Capture the cell that displays the provided text and extract its (x, y) central coordinate. 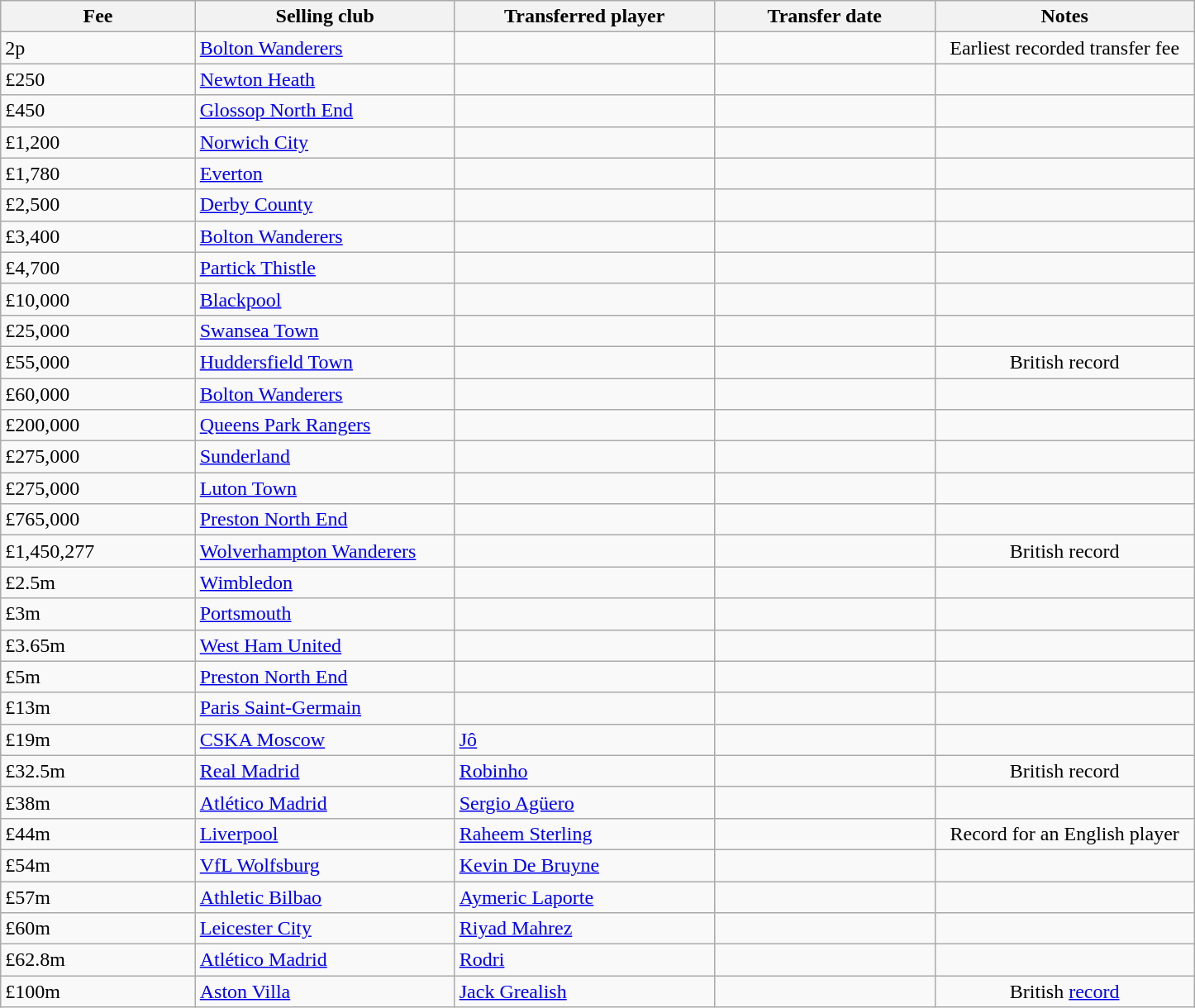
£19m (98, 739)
£1,200 (98, 142)
West Ham United (325, 645)
Sunderland (325, 457)
Robinho (584, 771)
£5m (98, 677)
Earliest recorded transfer fee (1064, 48)
£62.8m (98, 960)
Notes (1064, 17)
2p (98, 48)
Record for an English player (1064, 834)
£60,000 (98, 394)
£450 (98, 111)
Portsmouth (325, 614)
£10,000 (98, 299)
£57m (98, 896)
Fee (98, 17)
Selling club (325, 17)
£60m (98, 929)
Luton Town (325, 488)
Everton (325, 174)
£765,000 (98, 520)
Partick Thistle (325, 268)
Transferred player (584, 17)
Real Madrid (325, 771)
Jack Grealish (584, 991)
£100m (98, 991)
Huddersfield Town (325, 362)
Leicester City (325, 929)
£3m (98, 614)
£2,500 (98, 205)
Aymeric Laporte (584, 896)
£44m (98, 834)
£13m (98, 708)
Sergio Agüero (584, 802)
£200,000 (98, 426)
Wimbledon (325, 582)
£32.5m (98, 771)
Riyad Mahrez (584, 929)
Swansea Town (325, 330)
Derby County (325, 205)
£1,450,277 (98, 551)
Norwich City (325, 142)
£250 (98, 79)
£55,000 (98, 362)
£3,400 (98, 236)
Raheem Sterling (584, 834)
Rodri (584, 960)
£4,700 (98, 268)
Athletic Bilbao (325, 896)
£2.5m (98, 582)
VfL Wolfsburg (325, 865)
Kevin De Bruyne (584, 865)
Transfer date (825, 17)
£25,000 (98, 330)
CSKA Moscow (325, 739)
£1,780 (98, 174)
£3.65m (98, 645)
Glossop North End (325, 111)
Liverpool (325, 834)
Aston Villa (325, 991)
£54m (98, 865)
£38m (98, 802)
Newton Heath (325, 79)
Blackpool (325, 299)
Paris Saint-Germain (325, 708)
Queens Park Rangers (325, 426)
Wolverhampton Wanderers (325, 551)
Jô (584, 739)
